Return the [x, y] coordinate for the center point of the cell that contains the specified text.  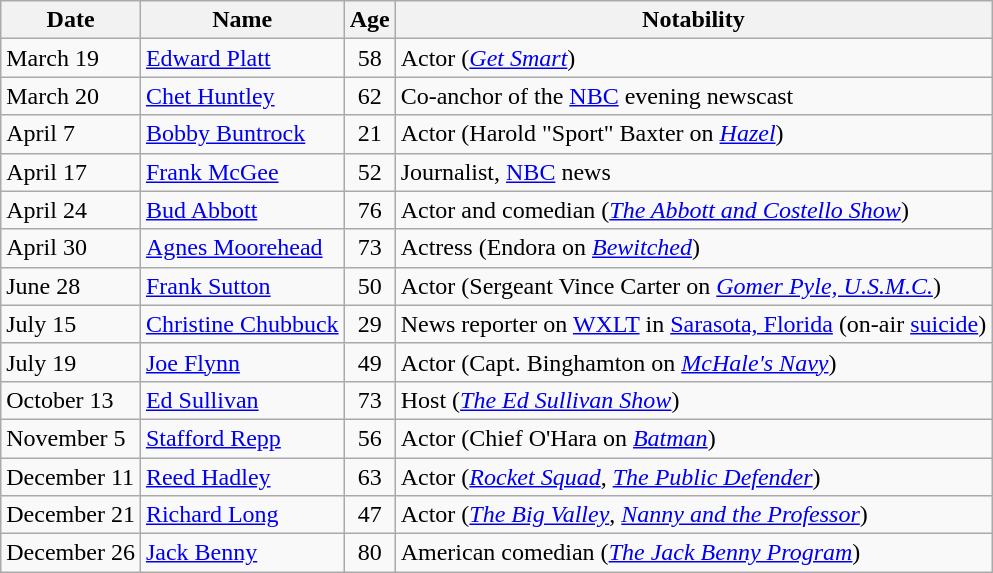
April 7 [71, 134]
Journalist, NBC news [694, 172]
June 28 [71, 286]
Actor (The Big Valley, Nanny and the Professor) [694, 515]
Name [242, 20]
Christine Chubbuck [242, 324]
December 26 [71, 553]
Actor (Get Smart) [694, 58]
July 15 [71, 324]
Chet Huntley [242, 96]
Frank Sutton [242, 286]
29 [370, 324]
March 19 [71, 58]
58 [370, 58]
Actor (Harold "Sport" Baxter on Hazel) [694, 134]
March 20 [71, 96]
Richard Long [242, 515]
Bud Abbott [242, 210]
Actor (Sergeant Vince Carter on Gomer Pyle, U.S.M.C.) [694, 286]
December 11 [71, 477]
News reporter on WXLT in Sarasota, Florida (on-air suicide) [694, 324]
Bobby Buntrock [242, 134]
December 21 [71, 515]
Age [370, 20]
April 24 [71, 210]
Actor and comedian (The Abbott and Costello Show) [694, 210]
Stafford Repp [242, 438]
80 [370, 553]
49 [370, 362]
Joe Flynn [242, 362]
47 [370, 515]
Frank McGee [242, 172]
63 [370, 477]
April 17 [71, 172]
Edward Platt [242, 58]
21 [370, 134]
Actor (Chief O'Hara on Batman) [694, 438]
56 [370, 438]
American comedian (The Jack Benny Program) [694, 553]
Notability [694, 20]
Reed Hadley [242, 477]
Date [71, 20]
Co-anchor of the NBC evening newscast [694, 96]
Ed Sullivan [242, 400]
Jack Benny [242, 553]
November 5 [71, 438]
Actress (Endora on Bewitched) [694, 248]
62 [370, 96]
Host (The Ed Sullivan Show) [694, 400]
76 [370, 210]
50 [370, 286]
April 30 [71, 248]
52 [370, 172]
October 13 [71, 400]
Agnes Moorehead [242, 248]
July 19 [71, 362]
Actor (Rocket Squad, The Public Defender) [694, 477]
Actor (Capt. Binghamton on McHale's Navy) [694, 362]
